Return (x, y) of the center of cell containing provided text 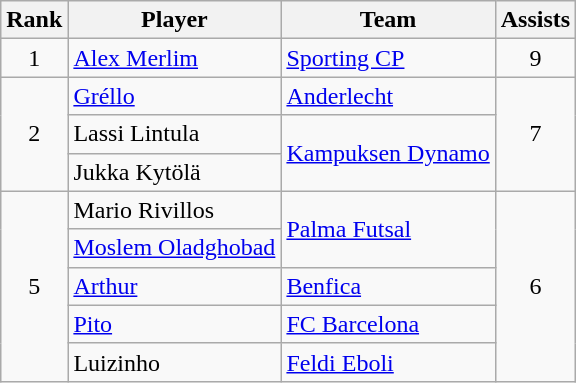
7 (535, 134)
1 (34, 58)
Assists (535, 20)
Arthur (174, 286)
Rank (34, 20)
Moslem Oladghobad (174, 248)
2 (34, 134)
Alex Merlim (174, 58)
Feldi Eboli (388, 362)
Sporting CP (388, 58)
Gréllo (174, 96)
Luizinho (174, 362)
5 (34, 286)
Team (388, 20)
Benfica (388, 286)
Palma Futsal (388, 229)
FC Barcelona (388, 324)
Lassi Lintula (174, 134)
6 (535, 286)
Jukka Kytölä (174, 172)
9 (535, 58)
Pito (174, 324)
Player (174, 20)
Anderlecht (388, 96)
Mario Rivillos (174, 210)
Kampuksen Dynamo (388, 153)
